From the cell containing the given text, extract its center point as (X, Y) coordinate. 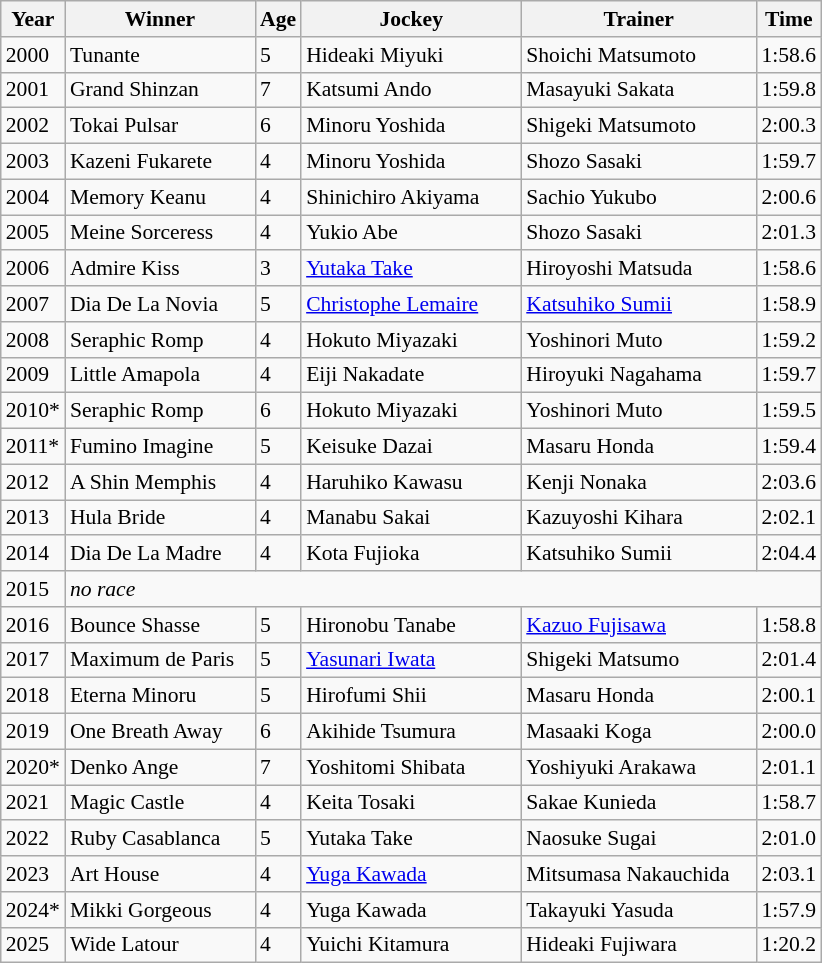
One Breath Away (160, 732)
2006 (33, 269)
Fumino Imagine (160, 447)
Dia De La Novia (160, 304)
Grand Shinzan (160, 90)
2:00.0 (788, 732)
Admire Kiss (160, 269)
2007 (33, 304)
2025 (33, 945)
2017 (33, 660)
2013 (33, 518)
Masaaki Koga (638, 732)
Yoshiyuki Arakawa (638, 767)
1:59.5 (788, 411)
1:58.8 (788, 625)
2010* (33, 411)
Age (278, 19)
2:00.3 (788, 126)
2016 (33, 625)
2012 (33, 482)
2:01.4 (788, 660)
2009 (33, 375)
1:58.7 (788, 803)
2020* (33, 767)
Sachio Yukubo (638, 197)
Eterna Minoru (160, 696)
2:00.6 (788, 197)
2011* (33, 447)
Bounce Shasse (160, 625)
Hideaki Miyuki (411, 55)
Eiji Nakadate (411, 375)
Ruby Casablanca (160, 839)
Shinichiro Akiyama (411, 197)
2019 (33, 732)
2001 (33, 90)
Tunante (160, 55)
1:57.9 (788, 910)
Magic Castle (160, 803)
Little Amapola (160, 375)
2:03.6 (788, 482)
Hula Bride (160, 518)
2:00.1 (788, 696)
Mitsumasa Nakauchida (638, 874)
2:01.1 (788, 767)
2018 (33, 696)
Katsumi Ando (411, 90)
Yukio Abe (411, 233)
Hironobu Tanabe (411, 625)
Hiroyoshi Matsuda (638, 269)
Tokai Pulsar (160, 126)
Akihide Tsumura (411, 732)
Keita Tosaki (411, 803)
Kenji Nonaka (638, 482)
Mikki Gorgeous (160, 910)
2:03.1 (788, 874)
Yoshitomi Shibata (411, 767)
2003 (33, 162)
Masayuki Sakata (638, 90)
3 (278, 269)
2014 (33, 554)
2:01.3 (788, 233)
Naosuke Sugai (638, 839)
Kazuo Fujisawa (638, 625)
2008 (33, 340)
2:04.4 (788, 554)
Denko Ange (160, 767)
Shigeki Matsumoto (638, 126)
Yuichi Kitamura (411, 945)
Art House (160, 874)
2:01.0 (788, 839)
1:59.2 (788, 340)
Jockey (411, 19)
Meine Sorceress (160, 233)
Takayuki Yasuda (638, 910)
Haruhiko Kawasu (411, 482)
2:02.1 (788, 518)
Hideaki Fujiwara (638, 945)
2000 (33, 55)
Manabu Sakai (411, 518)
2023 (33, 874)
Sakae Kunieda (638, 803)
Dia De La Madre (160, 554)
Kota Fujioka (411, 554)
2002 (33, 126)
Keisuke Dazai (411, 447)
Shigeki Matsumo (638, 660)
2015 (33, 589)
Kazeni Fukarete (160, 162)
2005 (33, 233)
Hirofumi Shii (411, 696)
Year (33, 19)
Time (788, 19)
Winner (160, 19)
Wide Latour (160, 945)
1:59.4 (788, 447)
Trainer (638, 19)
1:20.2 (788, 945)
no race (443, 589)
Maximum de Paris (160, 660)
Hiroyuki Nagahama (638, 375)
1:59.8 (788, 90)
2021 (33, 803)
Memory Keanu (160, 197)
A Shin Memphis (160, 482)
2022 (33, 839)
2024* (33, 910)
Kazuyoshi Kihara (638, 518)
1:58.9 (788, 304)
Yasunari Iwata (411, 660)
2004 (33, 197)
Christophe Lemaire (411, 304)
Shoichi Matsumoto (638, 55)
